Provide the (X, Y) coordinate of the cell's center where the given text is located.  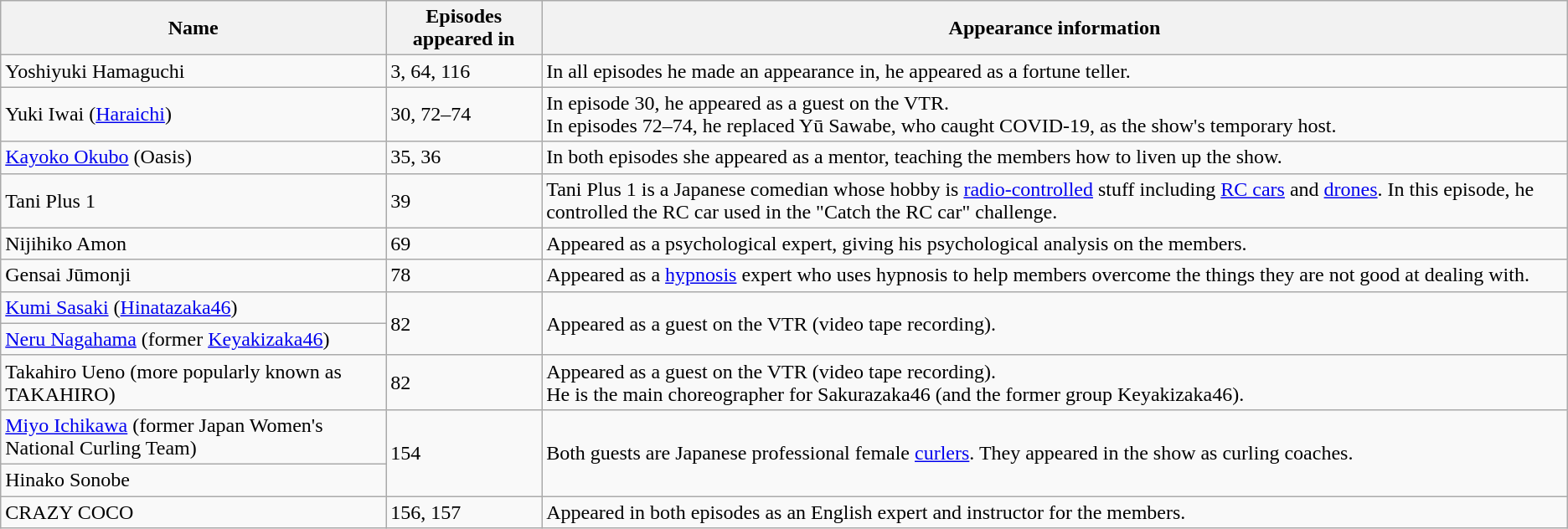
Appeared as a psychological expert, giving his psychological analysis on the members. (1055, 244)
Kumi Sasaki (Hinatazaka46) (193, 307)
Gensai Jūmonji (193, 275)
156, 157 (464, 511)
30, 72–74 (464, 114)
Hinako Sonobe (193, 480)
39 (464, 201)
Yoshiyuki Hamaguchi (193, 71)
35, 36 (464, 157)
Miyo Ichikawa (former Japan Women's National Curling Team) (193, 437)
Kayoko Okubo (Oasis) (193, 157)
Name (193, 28)
Episodes appeared in (464, 28)
Appeared as a hypnosis expert who uses hypnosis to help members overcome the things they are not good at dealing with. (1055, 275)
In episode 30, he appeared as a guest on the VTR.In episodes 72–74, he replaced Yū Sawabe, who caught COVID-19, as the show's temporary host. (1055, 114)
69 (464, 244)
In both episodes she appeared as a mentor, teaching the members how to liven up the show. (1055, 157)
Tani Plus 1 (193, 201)
Neru Nagahama (former Keyakizaka46) (193, 339)
Appeared as a guest on the VTR (video tape recording).He is the main choreographer for Sakurazaka46 (and the former group Keyakizaka46). (1055, 382)
Appearance information (1055, 28)
154 (464, 452)
CRAZY COCO (193, 511)
78 (464, 275)
Yuki Iwai (Haraichi) (193, 114)
Takahiro Ueno (more popularly known as TAKAHIRO) (193, 382)
Appeared in both episodes as an English expert and instructor for the members. (1055, 511)
Nijihiko Amon (193, 244)
3, 64, 116 (464, 71)
Both guests are Japanese professional female curlers. They appeared in the show as curling coaches. (1055, 452)
In all episodes he made an appearance in, he appeared as a fortune teller. (1055, 71)
Appeared as a guest on the VTR (video tape recording). (1055, 323)
